Capture the cell that displays the provided text and extract its [X, Y] central coordinate. 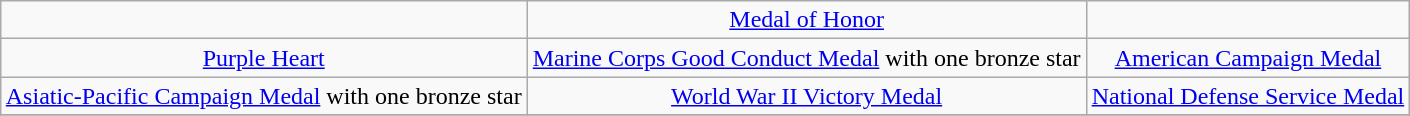
National Defense Service Medal [1248, 96]
Medal of Honor [806, 20]
Purple Heart [264, 58]
Marine Corps Good Conduct Medal with one bronze star [806, 58]
World War II Victory Medal [806, 96]
American Campaign Medal [1248, 58]
Asiatic-Pacific Campaign Medal with one bronze star [264, 96]
